Capture the cell that displays the provided text and extract its (x, y) central coordinate. 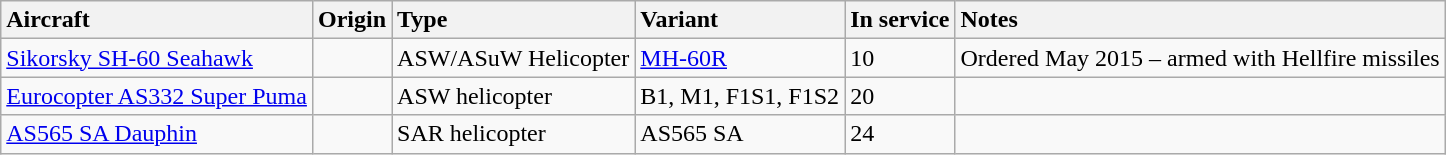
ASW/ASuW Helicopter (514, 58)
Variant (740, 20)
Type (514, 20)
MH-60R (740, 58)
Notes (1200, 20)
Eurocopter AS332 Super Puma (157, 96)
10 (900, 58)
In service (900, 20)
Aircraft (157, 20)
Sikorsky SH-60 Seahawk (157, 58)
Ordered May 2015 – armed with Hellfire missiles (1200, 58)
B1, M1, F1S1, F1S2 (740, 96)
AS565 SA (740, 134)
ASW helicopter (514, 96)
Origin (352, 20)
SAR helicopter (514, 134)
20 (900, 96)
24 (900, 134)
AS565 SA Dauphin (157, 134)
